Provide the (X, Y) coordinate of the cell's center where the given text is located.  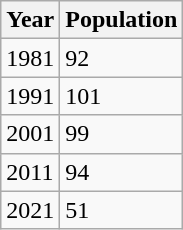
2011 (30, 172)
2001 (30, 134)
1981 (30, 58)
Population (122, 20)
94 (122, 172)
92 (122, 58)
Year (30, 20)
2021 (30, 210)
51 (122, 210)
99 (122, 134)
1991 (30, 96)
101 (122, 96)
